Locate the cell with the specified text and output its [x, y] center coordinate. 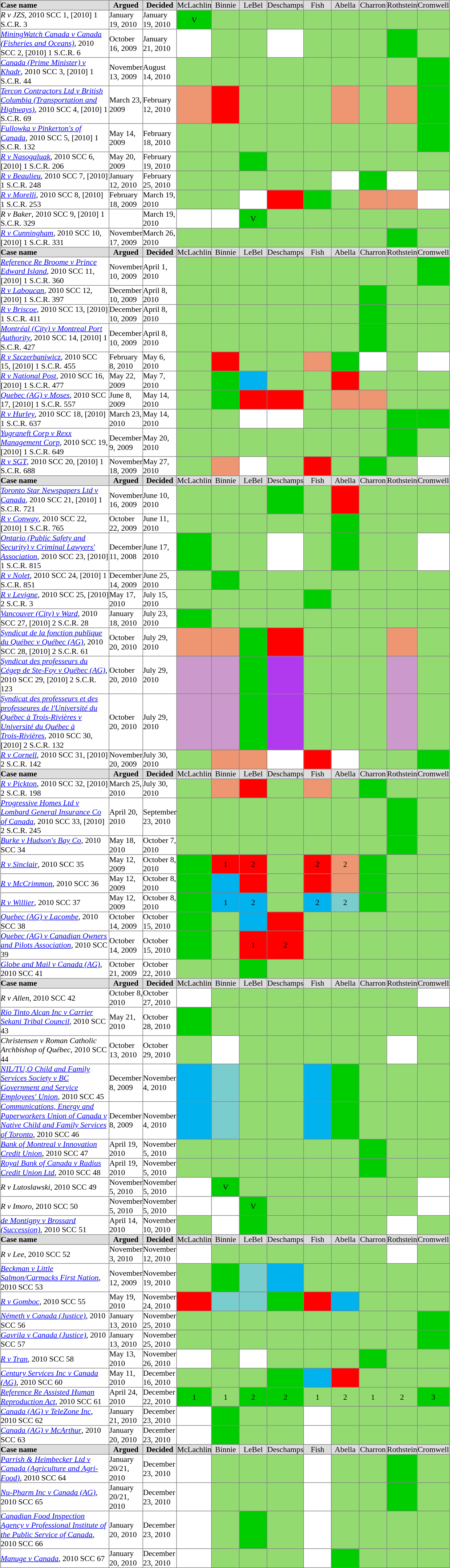
R v Lee, 2010 SCC 52 [54, 1254]
March 23, 2009 [126, 105]
Tercon Contractors Ltd v British Columbia (Transportation and Highways), 2010 SCC 4, [2010] 1 S.C.R. 69 [54, 105]
Yugraneft Corp v Rexx Management Corp, 2010 SCC 19, [2010] 1 S.C.R. 649 [54, 442]
April 20, 2010 [126, 817]
Globe and Mail v Canada (AG), 2010 SCC 41 [54, 969]
Canada (AG) v McArthur, 2010 SCC 63 [54, 1435]
November 12, 2009 [126, 1278]
June 11, 2010 [160, 523]
Gavrila v Canada (Justice), 2010 SCC 57 [54, 1339]
November 12, 2010 [160, 1254]
November 18, 2009 [126, 466]
November 16, 2009 [126, 500]
March 25, 2010 [126, 788]
Toronto Star Newspapers Ltd v Canada, 2010 SCC 21, [2010] 1 S.C.R. 721 [54, 500]
October 22, 2010 [160, 969]
R v Laboucan, 2010 SCC 12, [2010] 1 S.C.R. 397 [54, 295]
R v Cornell, 2010 SCC 31, [2010] 2 S.C.R. 142 [54, 759]
May 6, 2010 [160, 361]
R v Tran, 2010 SCC 58 [54, 1359]
October 13, 2010 [126, 1050]
May 14, 2009 [126, 138]
R v Gomboc, 2010 SCC 55 [54, 1301]
Quebec (AG) v Canadian Owners and Pilots Association, 2010 SCC 39 [54, 945]
R v Levigne, 2010 SCC 25, [2010] 2 S.C.R. 3 [54, 599]
R v National Post, 2010 SCC 16, [2010] 1 S.C.R. 477 [54, 381]
July 23, 2010 [160, 618]
R v Cunningham, 2010 SCC 10, [2010] 1 S.C.R. 331 [54, 238]
Syndicat de la fonction publique du Québec v Québec (AG), 2010 SCC 28, [2010] 2 S.C.R. 61 [54, 642]
de Montigny v Brossard (Succession), 2010 SCC 51 [54, 1225]
October 29, 2010 [160, 1050]
Christensen v Roman Catholic Archbishop of Québec, 2010 SCC 44 [54, 1050]
Beckman v Little Salmon/Carmacks First Nation, 2010 SCC 53 [54, 1278]
January 18, 2010 [126, 618]
R v Hurley, 2010 SCC 18, [2010] 1 S.C.R. 637 [54, 419]
May 13, 2010 [126, 1359]
June 8, 2009 [126, 399]
Bank of Montreal v Innovation Credit Union, 2010 SCC 47 [54, 1149]
Syndicat des professeurs du Cégep de Ste-Foy v Québec (AG), 2010 SCC 29, [2010] 2 S.C.R. 123 [54, 675]
R v Morelli, 2010 SCC 8, [2010] 1 S.C.R. 253 [54, 200]
Canadian Food Inspection Agency v Professional Institute of the Public Service of Canada, 2010 SCC 66 [54, 1530]
May 20, 2009 [126, 161]
R v SGT, 2010 SCC 20, [2010] 1 S.C.R. 688 [54, 466]
Ontario (Public Safety and Security) v Criminal Lawyers' Association, 2010 SCC 23, [2010] 1 S.C.R. 815 [54, 552]
R v Nolet, 2010 SCC 24, [2010] 1 S.C.R. 851 [54, 580]
May 7, 2010 [160, 381]
November 24, 2010 [160, 1301]
January 12, 2010 [126, 180]
R v Sinclair, 2010 SCC 35 [54, 864]
Quebec (AG) v Moses, 2010 SCC 17, [2010] 1 S.C.R. 557 [54, 399]
March 26, 2010 [160, 238]
R v Baker, 2010 SCC 9, [2010] 1 S.C.R. 329 [54, 218]
NIL/TU,O Child and Family Services Society v BC Government and Service Employees' Union, 2010 SCC 45 [54, 1083]
November 13, 2009 [126, 72]
Fullowka v Pinkerton's of Canada, 2010 SCC 5, [2010] 1 S.C.R. 132 [54, 138]
R v McCrimmon, 2010 SCC 36 [54, 883]
Century Services Inc v Canada (AG), 2010 SCC 60 [54, 1378]
November 19, 2010 [160, 1278]
November 20, 2009 [126, 759]
Canada (Prime Minister) v Khadr, 2010 SCC 3, [2010] 1 S.C.R. 44 [54, 72]
November 17, 2009 [126, 238]
Royal Bank of Canada v Radius Credit Union Ltd, 2010 SCC 48 [54, 1168]
November 26, 2010 [160, 1359]
November 10, 2009 [126, 271]
Reference Re Broome v Prince Edward Island, 2010 SCC 11, [2010] 1 S.C.R. 360 [54, 271]
R v Briscoe, 2010 SCC 13, [2010] 1 S.C.R. 411 [54, 314]
R v Nasogaluak, 2010 SCC 6, [2010] 1 S.C.R. 206 [54, 161]
June 10, 2010 [160, 500]
Parrish & Heimbecker Ltd v Canada (Agriculture and Agri-Food), 2010 SCC 64 [54, 1468]
Quebec (AG) v Lacombe, 2010 SCC 38 [54, 921]
December 11, 2008 [126, 552]
October 27, 2010 [160, 998]
October 7, 2010 [160, 845]
April 1, 2010 [160, 271]
Burke v Hudson's Bay Co, 2010 SCC 34 [54, 845]
Rio Tinto Alcan Inc v Carrier Sekani Tribal Council, 2010 SCC 43 [54, 1021]
R v Beaulieu, 2010 SCC 7, [2010] 1 S.C.R. 248 [54, 180]
August 14, 2010 [160, 72]
December 14, 2009 [126, 580]
R v Imoro, 2010 SCC 50 [54, 1206]
Communications, Energy and Paperworkers Union of Canada v Native Child and Family Services of Toronto, 2010 SCC 46 [54, 1121]
November 10, 2010 [160, 1225]
R v Lutoslawski, 2010 SCC 49 [54, 1187]
March 23, 2010 [126, 419]
R v Pickton, 2010 SCC 32, [2010] 2 S.C.R. 198 [54, 788]
October 21, 2009 [126, 969]
R v JZS, 2010 SCC 1, [2010] 1 S.C.R. 3 [54, 20]
May 20, 2010 [160, 442]
May 18, 2010 [126, 845]
December 22, 2010 [160, 1397]
May 19, 2010 [126, 1301]
April 24, 2010 [126, 1397]
April 14, 2010 [126, 1225]
Montréal (City) v Montreal Port Authority, 2010 SCC 14, [2010] 1 S.C.R. 427 [54, 338]
Németh v Canada (Justice), 2010 SCC 56 [54, 1320]
R v Willier, 2010 SCC 37 [54, 902]
February 12, 2010 [160, 105]
R v Allen, 2010 SCC 42 [54, 998]
R v Szczerbaniwicz, 2010 SCC 15, [2010] 1 S.C.R. 455 [54, 361]
February 18, 2009 [126, 200]
November 3, 2010 [126, 1254]
February 19, 2010 [160, 161]
June 25, 2010 [160, 580]
Nu-Pharm Inc v Canada (AG), 2010 SCC 65 [54, 1497]
May 27, 2010 [160, 466]
June 17, 2010 [160, 552]
May 17, 2010 [126, 599]
May 21, 2010 [126, 1021]
May 11, 2010 [126, 1378]
October 16, 2009 [126, 43]
February 8, 2010 [126, 361]
May 22, 2009 [126, 381]
MiningWatch Canada v Canada (Fisheries and Oceans), 2010 SCC 2, [2010] 1 S.C.R. 6 [54, 43]
December 9, 2009 [126, 442]
Manuge v Canada, 2010 SCC 67 [54, 1558]
December 16, 2010 [160, 1378]
September 23, 2010 [160, 817]
February 18, 2010 [160, 138]
October 28, 2010 [160, 1021]
3 [433, 1397]
October 22, 2009 [126, 523]
Canada (AG) v TeleZone Inc, 2010 SCC 62 [54, 1416]
February 25, 2010 [160, 180]
July 15, 2010 [160, 599]
Progressive Homes Ltd v Lombard General Insurance Co of Canada, 2010 SCC 33, [2010] 2 S.C.R. 245 [54, 817]
Vancouver (City) v Ward, 2010 SCC 27, [2010] 2 S.C.R. 28 [54, 618]
R v Conway, 2010 SCC 22, [2010] 1 S.C.R. 765 [54, 523]
Reference Re Assisted Human Reproduction Act, 2010 SCC 61 [54, 1397]
